Return (x, y) of the center of cell containing provided text 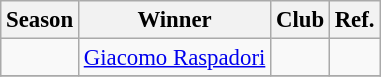
Winner (174, 20)
Giacomo Raspadori (174, 58)
Ref. (354, 20)
Season (40, 20)
Club (300, 20)
